Scan for the cell matching the given text and deliver its [x, y] coordinate at center. 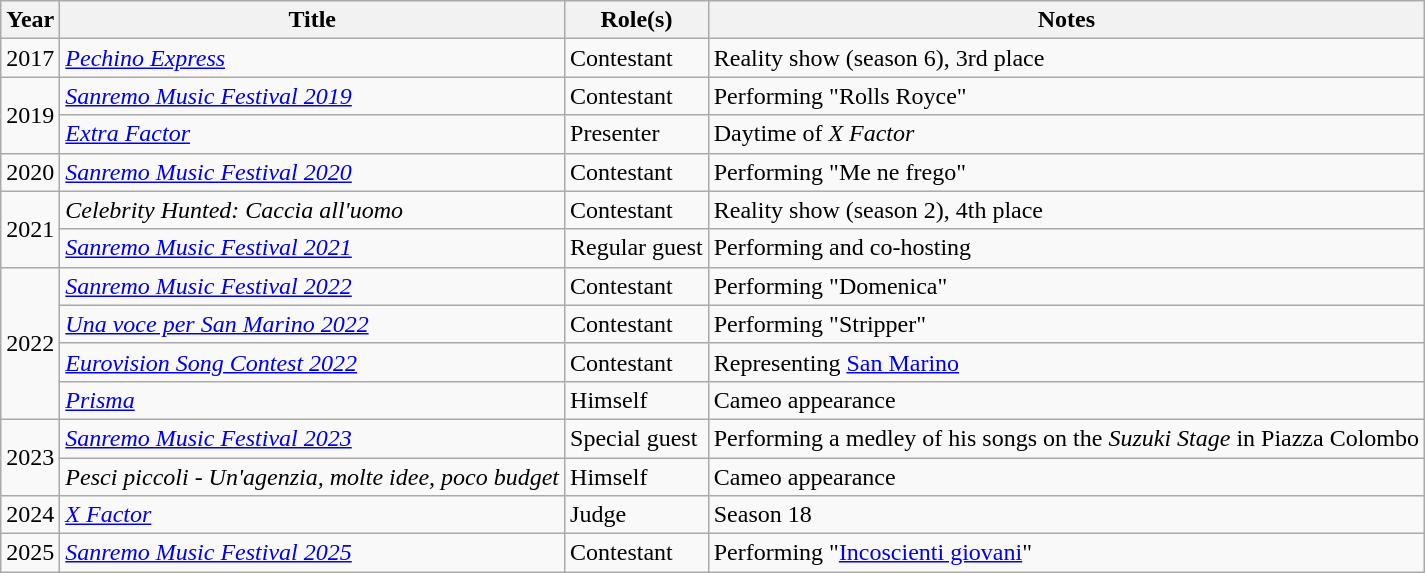
Special guest [637, 438]
2021 [30, 229]
Sanremo Music Festival 2025 [312, 553]
2020 [30, 172]
Una voce per San Marino 2022 [312, 324]
Pesci piccoli - Un'agenzia, molte idee, poco budget [312, 477]
Performing a medley of his songs on the Suzuki Stage in Piazza Colombo [1066, 438]
Presenter [637, 134]
2025 [30, 553]
Extra Factor [312, 134]
2023 [30, 457]
Performing "Stripper" [1066, 324]
Role(s) [637, 20]
Title [312, 20]
Pechino Express [312, 58]
Daytime of X Factor [1066, 134]
Reality show (season 2), 4th place [1066, 210]
Celebrity Hunted: Caccia all'uomo [312, 210]
Sanremo Music Festival 2023 [312, 438]
Judge [637, 515]
Sanremo Music Festival 2022 [312, 286]
Sanremo Music Festival 2020 [312, 172]
Prisma [312, 400]
X Factor [312, 515]
Performing and co-hosting [1066, 248]
2017 [30, 58]
Eurovision Song Contest 2022 [312, 362]
2022 [30, 343]
2019 [30, 115]
2024 [30, 515]
Performing "Incoscienti giovani" [1066, 553]
Regular guest [637, 248]
Sanremo Music Festival 2019 [312, 96]
Notes [1066, 20]
Reality show (season 6), 3rd place [1066, 58]
Season 18 [1066, 515]
Representing San Marino [1066, 362]
Performing "Rolls Royce" [1066, 96]
Year [30, 20]
Sanremo Music Festival 2021 [312, 248]
Performing "Me ne frego" [1066, 172]
Performing "Domenica" [1066, 286]
